Capture the cell that displays the provided text and extract its (x, y) central coordinate. 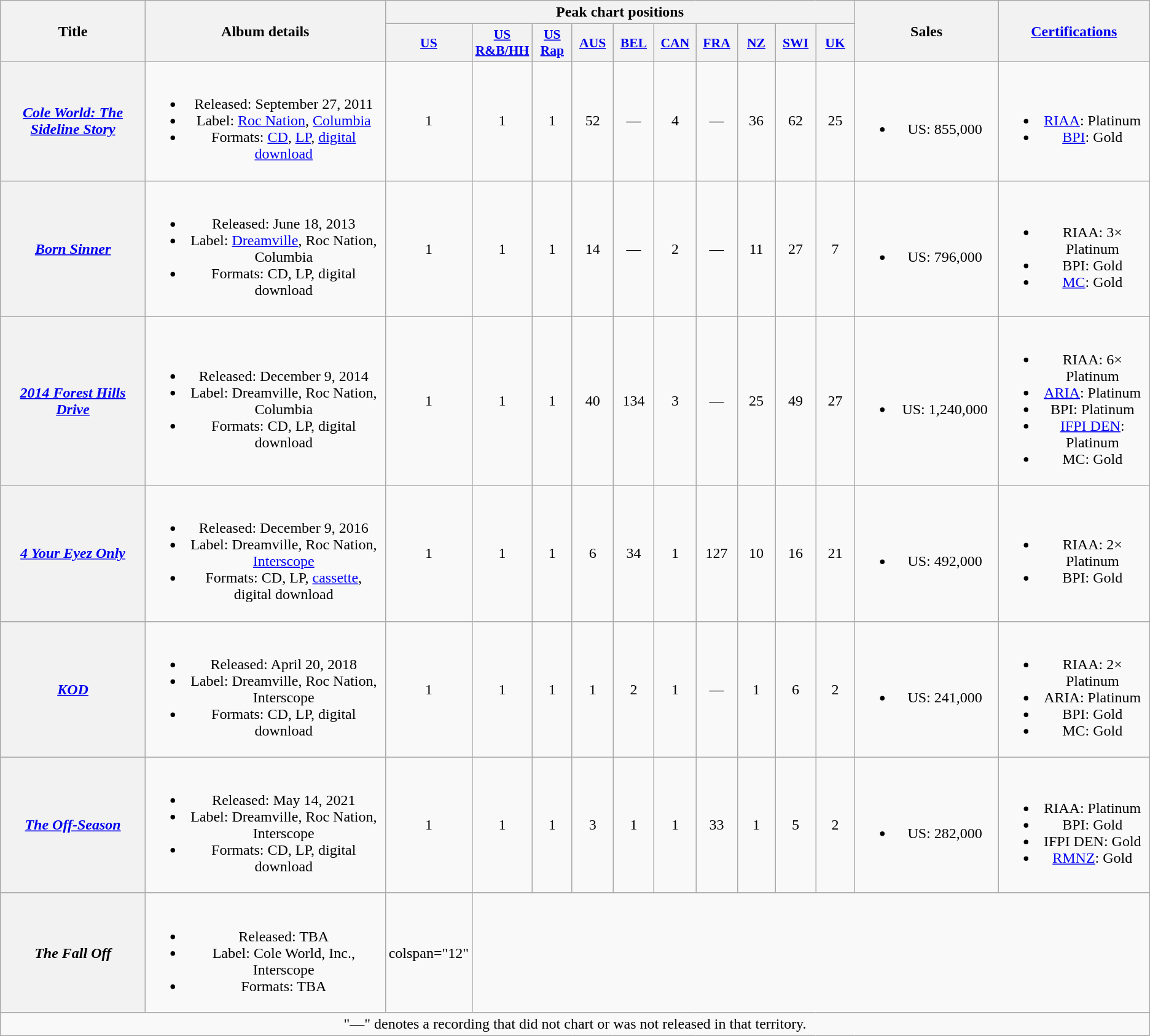
US: 241,000 (926, 689)
52 (592, 121)
US: 1,240,000 (926, 401)
Released: June 18, 2013Label: Dreamville, Roc Nation, ColumbiaFormats: CD, LP, digital download (265, 248)
Cole World: The Sideline Story (73, 121)
16 (796, 553)
Album details (265, 31)
USR&B/HH (503, 43)
RIAA: 3× PlatinumBPI: GoldMC: Gold (1074, 248)
RIAA: PlatinumBPI: GoldIFPI DEN: GoldRMNZ: Gold (1074, 825)
4 Your Eyez Only (73, 553)
KOD (73, 689)
CAN (675, 43)
NZ (756, 43)
The Off-Season (73, 825)
RIAA: 6× PlatinumARIA: PlatinumBPI: PlatinumIFPI DEN: PlatinumMC: Gold (1074, 401)
The Fall Off (73, 952)
SWI (796, 43)
Certifications (1074, 31)
colspan="12" (429, 952)
"—" denotes a recording that did not chart or was not released in that territory. (575, 1024)
US: 855,000 (926, 121)
14 (592, 248)
FRA (716, 43)
US: 282,000 (926, 825)
Released: September 27, 2011Label: Roc Nation, ColumbiaFormats: CD, LP, digital download (265, 121)
Released: December 9, 2016Label: Dreamville, Roc Nation, InterscopeFormats: CD, LP, cassette, digital download (265, 553)
AUS (592, 43)
US: 492,000 (926, 553)
US (429, 43)
Released: May 14, 2021Label: Dreamville, Roc Nation, InterscopeFormats: CD, LP, digital download (265, 825)
Born Sinner (73, 248)
Released: December 9, 2014Label: Dreamville, Roc Nation, ColumbiaFormats: CD, LP, digital download (265, 401)
US: 796,000 (926, 248)
USRap (552, 43)
40 (592, 401)
RIAA: PlatinumBPI: Gold (1074, 121)
134 (634, 401)
10 (756, 553)
62 (796, 121)
34 (634, 553)
Title (73, 31)
Released: April 20, 2018Label: Dreamville, Roc Nation, InterscopeFormats: CD, LP, digital download (265, 689)
BEL (634, 43)
21 (835, 553)
Released: TBALabel: Cole World, Inc., InterscopeFormats: TBA (265, 952)
4 (675, 121)
Peak chart positions (620, 12)
49 (796, 401)
RIAA: 2× PlatinumBPI: Gold (1074, 553)
11 (756, 248)
36 (756, 121)
UK (835, 43)
127 (716, 553)
Sales (926, 31)
2014 Forest Hills Drive (73, 401)
7 (835, 248)
33 (716, 825)
RIAA: 2× PlatinumARIA: PlatinumBPI: GoldMC: Gold (1074, 689)
5 (796, 825)
